Determine the (x, y) coordinate at the center of the cell enclosing the given text.  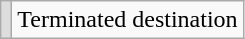
Terminated destination (128, 20)
